Identify which cell holds the provided text, then report its (x, y) central coordinate. 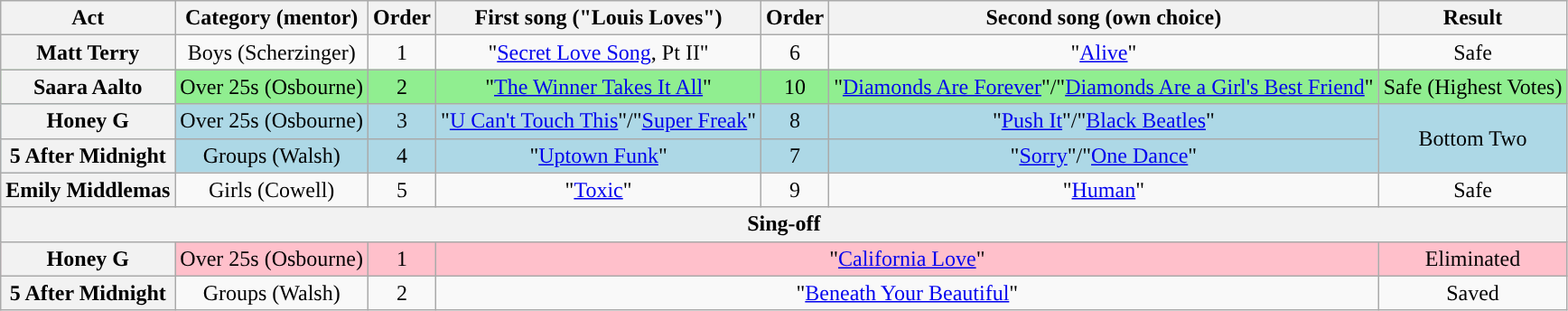
Boys (Scherzinger) (272, 52)
"Alive" (1104, 52)
Act (89, 18)
5 (403, 190)
Saara Aalto (89, 87)
"Push It"/"Black Beatles" (1104, 121)
Result (1472, 18)
Eliminated (1472, 259)
7 (795, 155)
Second song (own choice) (1104, 18)
3 (403, 121)
Matt Terry (89, 52)
"Diamonds Are Forever"/"Diamonds Are a Girl's Best Friend" (1104, 87)
Bottom Two (1472, 138)
"Uptown Funk" (599, 155)
"Toxic" (599, 190)
"U Can't Touch This"/"Super Freak" (599, 121)
6 (795, 52)
Emily Middlemas (89, 190)
"Human" (1104, 190)
8 (795, 121)
Sing-off (784, 224)
Category (mentor) (272, 18)
4 (403, 155)
"Secret Love Song, Pt II" (599, 52)
Safe (Highest Votes) (1472, 87)
"Sorry"/"One Dance" (1104, 155)
Saved (1472, 293)
First song ("Louis Loves") (599, 18)
"The Winner Takes It All" (599, 87)
"Beneath Your Beautiful" (908, 293)
9 (795, 190)
10 (795, 87)
"California Love" (908, 259)
Girls (Cowell) (272, 190)
